From the cell containing the given text, extract its center point as (X, Y) coordinate. 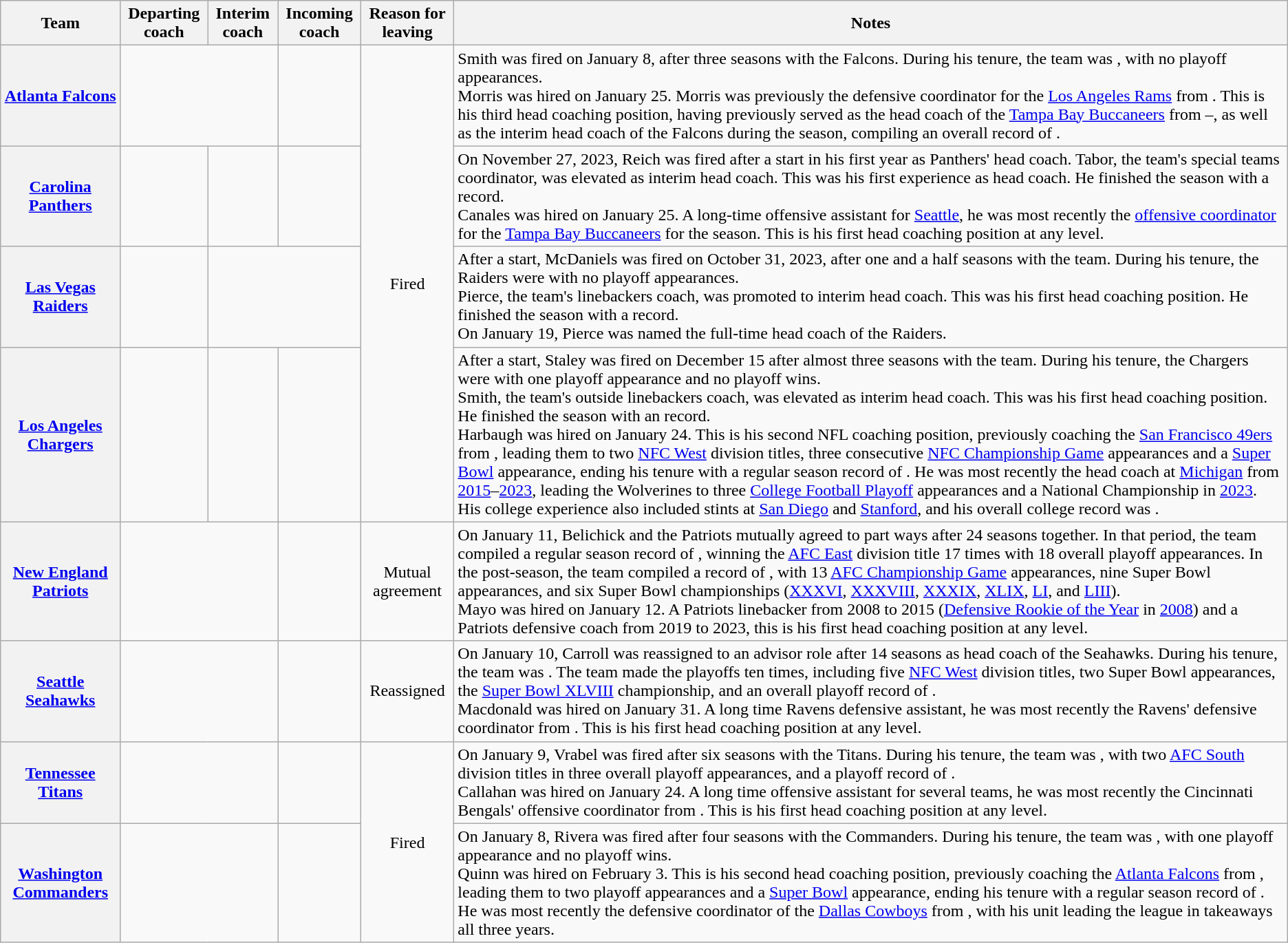
Team (61, 23)
Los Angeles Chargers (61, 434)
Interim coach (243, 23)
Tennessee Titans (61, 782)
Atlanta Falcons (61, 96)
New England Patriots (61, 581)
Mutual agreement (407, 581)
Notes (871, 23)
Reassigned (407, 691)
Incoming coach (319, 23)
Washington Commanders (61, 882)
Carolina Panthers (61, 196)
Reason for leaving (407, 23)
Seattle Seahawks (61, 691)
Las Vegas Raiders (61, 297)
Departing coach (164, 23)
